Provide the [X, Y] coordinate of the cell's center where the given text is located.  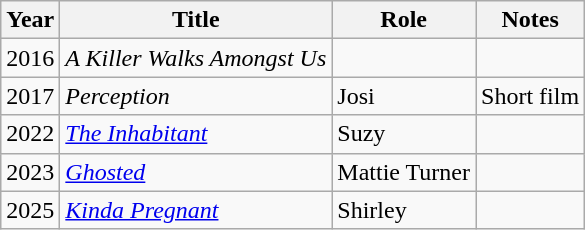
2017 [30, 96]
2025 [30, 210]
Year [30, 20]
Perception [196, 96]
Mattie Turner [404, 172]
A Killer Walks Amongst Us [196, 58]
Shirley [404, 210]
Suzy [404, 134]
Title [196, 20]
Josi [404, 96]
2023 [30, 172]
2022 [30, 134]
Ghosted [196, 172]
Kinda Pregnant [196, 210]
Role [404, 20]
Short film [530, 96]
Notes [530, 20]
The Inhabitant [196, 134]
2016 [30, 58]
